Extract the [X, Y] coordinate from the center of the cell holding the provided text.  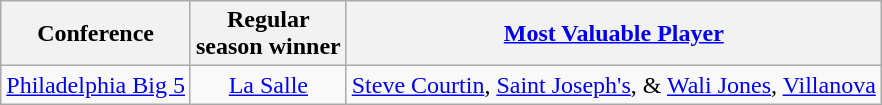
La Salle [268, 85]
Philadelphia Big 5 [96, 85]
Regular season winner [268, 34]
Steve Courtin, Saint Joseph's, & Wali Jones, Villanova [614, 85]
Conference [96, 34]
Most Valuable Player [614, 34]
